Locate the cell with the specified text and output its (x, y) center coordinate. 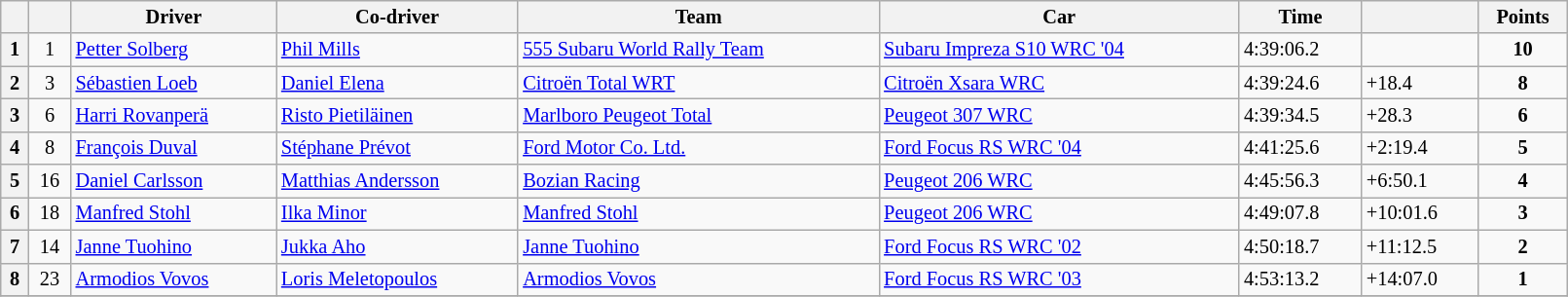
23 (49, 279)
4:39:24.6 (1300, 83)
Peugeot 307 WRC (1059, 115)
+28.3 (1420, 115)
+10:01.6 (1420, 213)
Team (699, 17)
Phil Mills (397, 50)
Risto Pietiläinen (397, 115)
4:45:56.3 (1300, 181)
Citroën Xsara WRC (1059, 83)
7 (16, 246)
4:39:34.5 (1300, 115)
Petter Solberg (173, 50)
Stéphane Prévot (397, 148)
4:53:13.2 (1300, 279)
Marlboro Peugeot Total (699, 115)
Matthias Andersson (397, 181)
Citroën Total WRT (699, 83)
+2:19.4 (1420, 148)
Loris Meletopoulos (397, 279)
Harri Rovanperä (173, 115)
+11:12.5 (1420, 246)
Daniel Elena (397, 83)
François Duval (173, 148)
+14:07.0 (1420, 279)
Driver (173, 17)
4:41:25.6 (1300, 148)
Points (1522, 17)
Subaru Impreza S10 WRC '04 (1059, 50)
Sébastien Loeb (173, 83)
4:50:18.7 (1300, 246)
16 (49, 181)
Time (1300, 17)
Ford Motor Co. Ltd. (699, 148)
+6:50.1 (1420, 181)
18 (49, 213)
14 (49, 246)
Bozian Racing (699, 181)
555 Subaru World Rally Team (699, 50)
Ford Focus RS WRC '04 (1059, 148)
Jukka Aho (397, 246)
Daniel Carlsson (173, 181)
Ford Focus RS WRC '03 (1059, 279)
10 (1522, 50)
Ilka Minor (397, 213)
4:39:06.2 (1300, 50)
Car (1059, 17)
4:49:07.8 (1300, 213)
Co-driver (397, 17)
+18.4 (1420, 83)
Ford Focus RS WRC '02 (1059, 246)
